Locate the cell with the specified text and output its [X, Y] center coordinate. 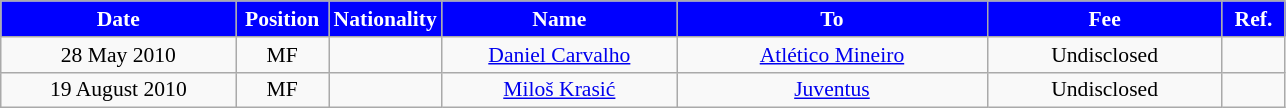
Juventus [832, 90]
Name [560, 19]
Atlético Mineiro [832, 55]
Miloš Krasić [560, 90]
19 August 2010 [118, 90]
Daniel Carvalho [560, 55]
28 May 2010 [118, 55]
Date [118, 19]
Position [282, 19]
Nationality [384, 19]
Fee [1104, 19]
To [832, 19]
Ref. [1254, 19]
